From the cell containing the given text, extract its center point as [X, Y] coordinate. 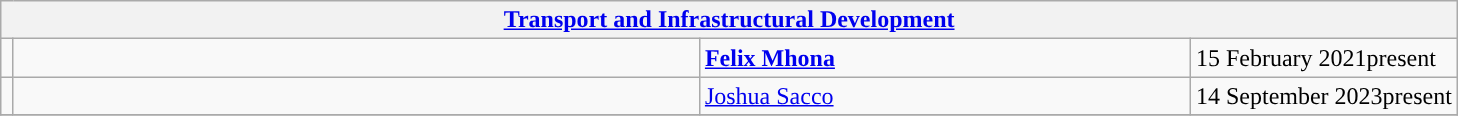
15 February 2021present [1324, 58]
14 September 2023present [1324, 96]
Transport and Infrastructural Development [730, 20]
Felix Mhona [944, 58]
Joshua Sacco [944, 96]
